Extract the (X, Y) coordinate from the center of the cell holding the provided text.  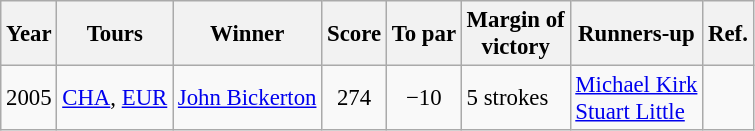
5 strokes (516, 98)
Tours (115, 34)
274 (354, 98)
John Bickerton (248, 98)
Ref. (728, 34)
Margin ofvictory (516, 34)
2005 (29, 98)
Winner (248, 34)
Runners-up (636, 34)
Michael Kirk Stuart Little (636, 98)
−10 (424, 98)
Year (29, 34)
CHA, EUR (115, 98)
Score (354, 34)
To par (424, 34)
